From the cell containing the given text, extract its center point as (X, Y) coordinate. 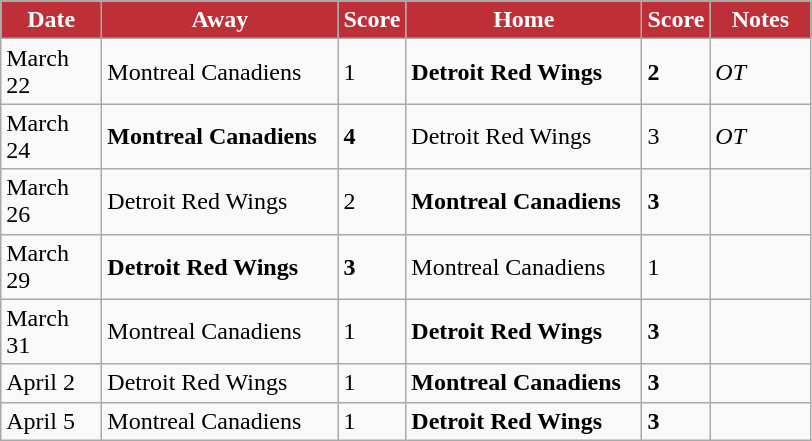
March 29 (52, 266)
Away (220, 20)
Home (524, 20)
March 26 (52, 202)
Notes (760, 20)
March 24 (52, 136)
March 31 (52, 332)
April 2 (52, 383)
Date (52, 20)
March 22 (52, 72)
April 5 (52, 421)
4 (372, 136)
